From the cell containing the given text, extract its center point as [X, Y] coordinate. 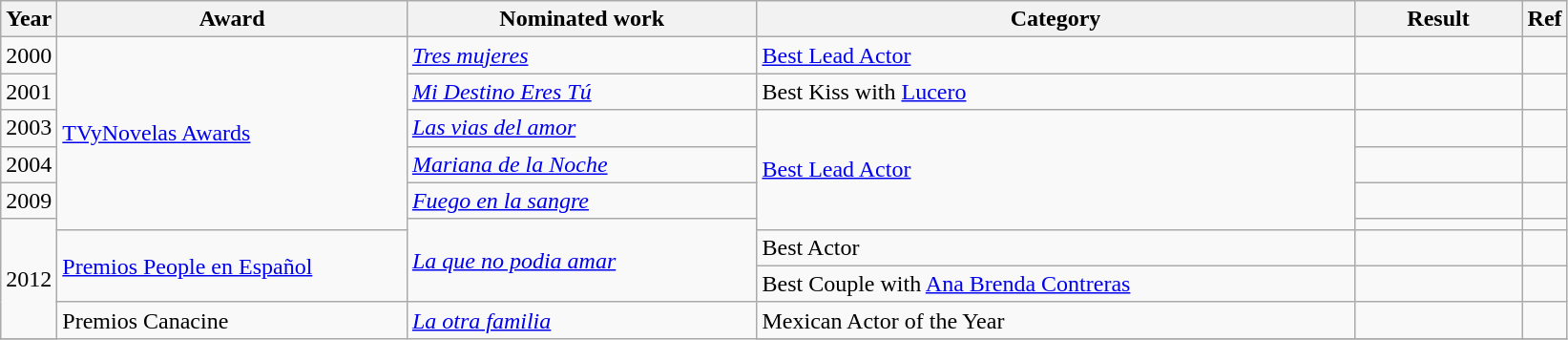
Premios People en Español [233, 266]
Best Actor [1056, 247]
Las vias del amor [582, 128]
Ref [1544, 19]
TVyNovelas Awards [233, 134]
2012 [29, 279]
2000 [29, 55]
Mi Destino Eres Tú [582, 92]
Award [233, 19]
Nominated work [582, 19]
2004 [29, 164]
Best Kiss with Lucero [1056, 92]
2009 [29, 201]
Mariana de la Noche [582, 164]
Result [1438, 19]
La otra familia [582, 320]
Best Couple with Ana Brenda Contreras [1056, 284]
Mexican Actor of the Year [1056, 320]
2001 [29, 92]
Category [1056, 19]
Tres mujeres [582, 55]
Year [29, 19]
Fuego en la sangre [582, 201]
La que no podia amar [582, 260]
Premios Canacine [233, 320]
2003 [29, 128]
